Pinpoint the cell where the given text exists, returning its [x, y] midpoint coordinate. 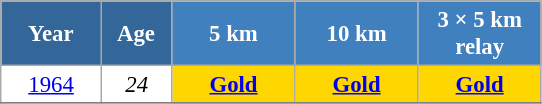
24 [136, 85]
5 km [234, 34]
3 × 5 km relay [480, 34]
10 km [356, 34]
Age [136, 34]
Year [52, 34]
1964 [52, 85]
